Determine the (X, Y) coordinate at the center of the cell enclosing the given text.  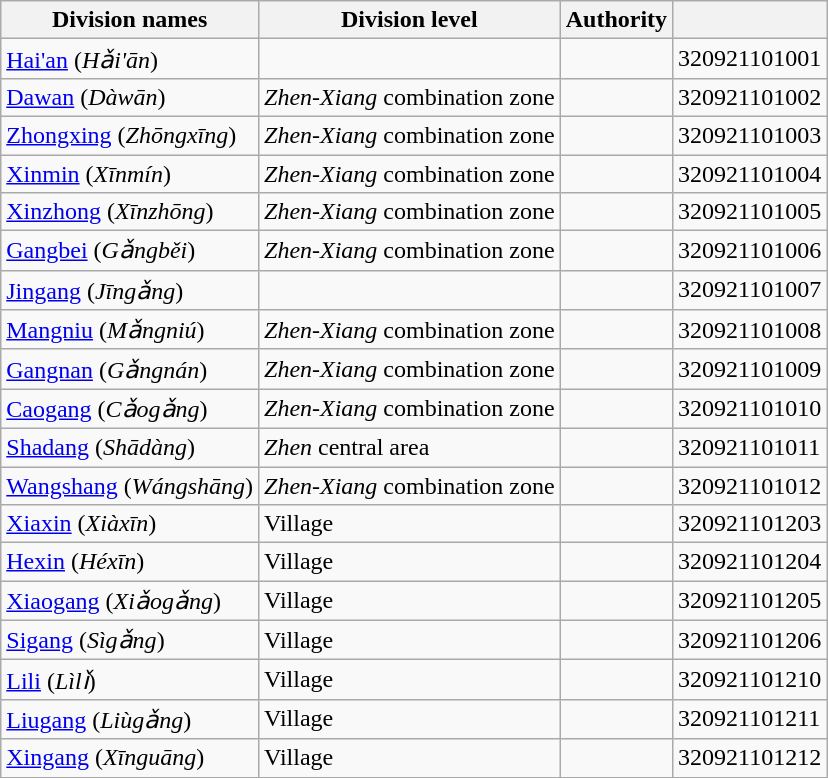
Lili (Lìlǐ) (130, 680)
320921101012 (750, 485)
320921101204 (750, 562)
Division level (410, 20)
Dawan (Dàwān) (130, 97)
320921101001 (750, 59)
320921101203 (750, 524)
320921101211 (750, 719)
Caogang (Cǎogǎng) (130, 409)
Xinmin (Xīnmín) (130, 173)
Jingang (Jīngǎng) (130, 290)
Authority (616, 20)
Wangshang (Wángshāng) (130, 485)
Gangnan (Gǎngnán) (130, 369)
Mangniu (Mǎngniú) (130, 330)
320921101206 (750, 640)
Xinzhong (Xīnzhōng) (130, 212)
320921101205 (750, 601)
Zhen central area (410, 447)
320921101005 (750, 212)
320921101212 (750, 758)
320921101009 (750, 369)
Division names (130, 20)
Gangbei (Gǎngběi) (130, 251)
Sigang (Sìgǎng) (130, 640)
Xiaogang (Xiǎogǎng) (130, 601)
Hexin (Héxīn) (130, 562)
Shadang (Shādàng) (130, 447)
Hai'an (Hǎi'ān) (130, 59)
320921101004 (750, 173)
320921101011 (750, 447)
Xiaxin (Xiàxīn) (130, 524)
320921101006 (750, 251)
320921101002 (750, 97)
320921101007 (750, 290)
Liugang (Liùgǎng) (130, 719)
320921101003 (750, 135)
320921101008 (750, 330)
320921101210 (750, 680)
320921101010 (750, 409)
Zhongxing (Zhōngxīng) (130, 135)
Xingang (Xīnguāng) (130, 758)
